From the cell containing the given text, extract its center point as [x, y] coordinate. 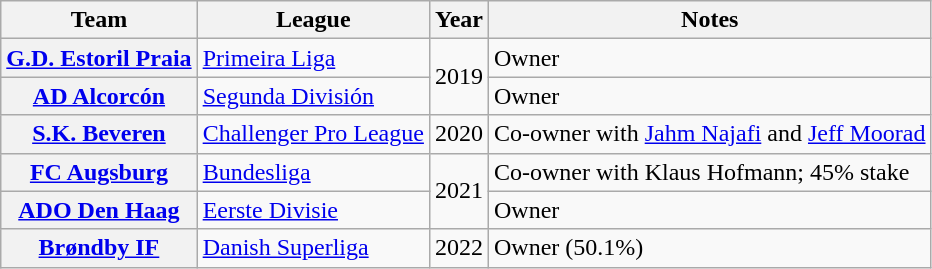
Brøndby IF [99, 248]
2020 [458, 134]
AD Alcorcón [99, 96]
Co-owner with Klaus Hofmann; 45% stake [710, 172]
Notes [710, 20]
S.K. Beveren [99, 134]
FC Augsburg [99, 172]
Segunda División [313, 96]
2021 [458, 191]
Eerste Divisie [313, 210]
G.D. Estoril Praia [99, 58]
2022 [458, 248]
Team [99, 20]
Year [458, 20]
Challenger Pro League [313, 134]
League [313, 20]
Danish Superliga [313, 248]
ADO Den Haag [99, 210]
Owner (50.1%) [710, 248]
2019 [458, 77]
Co-owner with Jahm Najafi and Jeff Moorad [710, 134]
Bundesliga [313, 172]
Primeira Liga [313, 58]
